Extract the (X, Y) coordinate from the center of the cell holding the provided text.  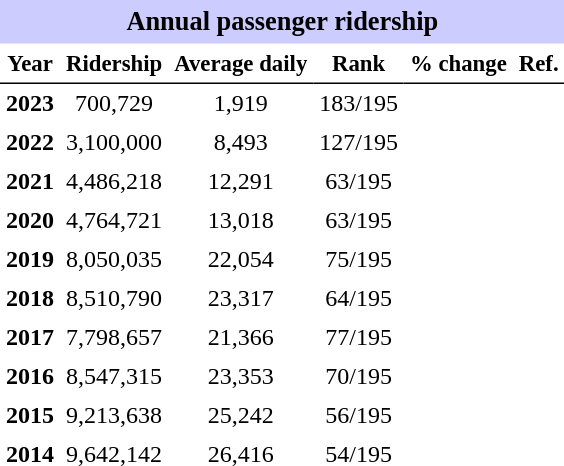
4,764,721 (114, 220)
4,486,218 (114, 182)
127/195 (358, 142)
2020 (30, 220)
Average daily (240, 64)
% change (458, 64)
Ridership (114, 64)
3,100,000 (114, 142)
25,242 (240, 416)
2017 (30, 338)
64/195 (358, 298)
8,547,315 (114, 376)
9,213,638 (114, 416)
77/195 (358, 338)
12,291 (240, 182)
22,054 (240, 260)
Year (30, 64)
13,018 (240, 220)
7,798,657 (114, 338)
2022 (30, 142)
8,050,035 (114, 260)
21,366 (240, 338)
2016 (30, 376)
8,493 (240, 142)
183/195 (358, 104)
23,317 (240, 298)
700,729 (114, 104)
Rank (358, 64)
2023 (30, 104)
2021 (30, 182)
23,353 (240, 376)
2015 (30, 416)
75/195 (358, 260)
2018 (30, 298)
70/195 (358, 376)
8,510,790 (114, 298)
56/195 (358, 416)
1,919 (240, 104)
2019 (30, 260)
